For the text-containing cell, return its midpoint in [X, Y] coordinate format. 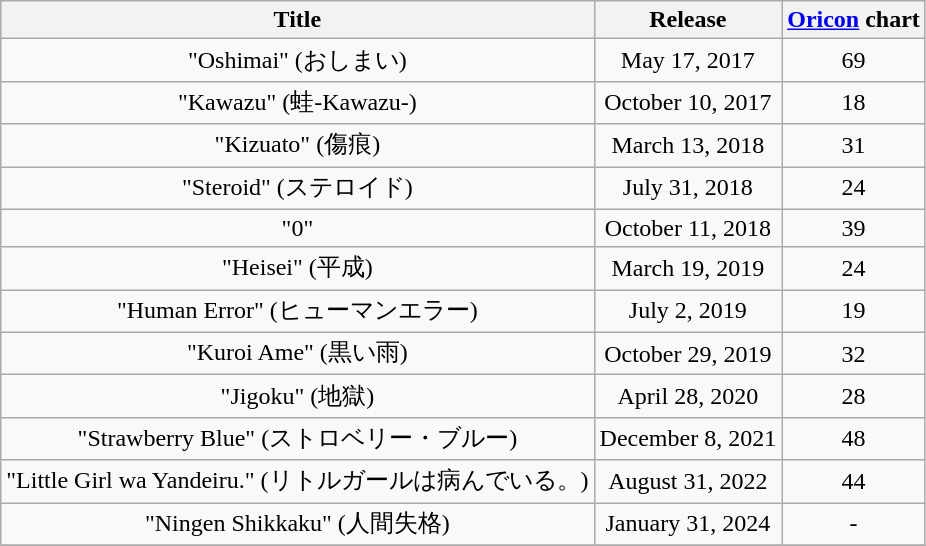
January 31, 2024 [688, 524]
Title [298, 20]
"Ningen Shikkaku" (人間失格) [298, 524]
Oricon chart [854, 20]
19 [854, 312]
"Little Girl wa Yandeiru." (リトルガールは病んでいる。) [298, 482]
March 13, 2018 [688, 146]
18 [854, 102]
"Oshimai" (おしまい) [298, 60]
July 2, 2019 [688, 312]
October 29, 2019 [688, 354]
May 17, 2017 [688, 60]
"Human Error" (ヒューマンエラー) [298, 312]
March 19, 2019 [688, 268]
31 [854, 146]
48 [854, 438]
69 [854, 60]
- [854, 524]
December 8, 2021 [688, 438]
44 [854, 482]
October 10, 2017 [688, 102]
"Heisei" (平成) [298, 268]
32 [854, 354]
"Strawberry Blue" (ストロベリー・ブルー) [298, 438]
April 28, 2020 [688, 396]
Release [688, 20]
"Kuroi Ame" (黒い雨) [298, 354]
"Kizuato" (傷痕) [298, 146]
"Jigoku" (地獄) [298, 396]
October 11, 2018 [688, 228]
"0" [298, 228]
28 [854, 396]
July 31, 2018 [688, 188]
"Kawazu" (蛙-Kawazu-) [298, 102]
August 31, 2022 [688, 482]
"Steroid" (ステロイド) [298, 188]
39 [854, 228]
